Search for the cell housing the specified text and yield its [x, y] center coordinate. 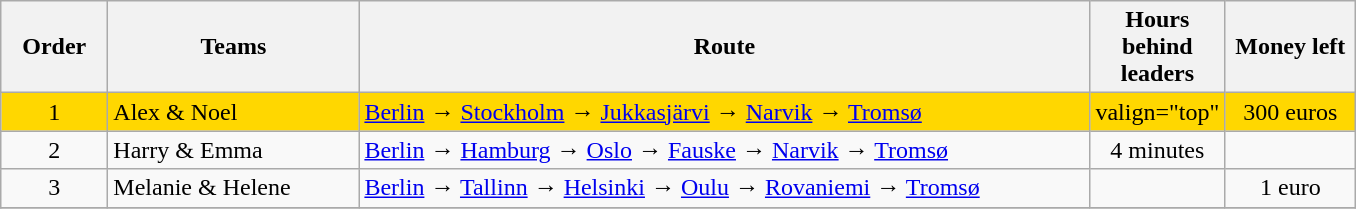
valign="top" [1158, 112]
Money left [1290, 47]
Melanie & Helene [234, 188]
Hours behind leaders [1158, 47]
4 minutes [1158, 150]
1 euro [1290, 188]
1 [54, 112]
Berlin → Stockholm → Jukkasjärvi → Narvik → Tromsø [724, 112]
300 euros [1290, 112]
Berlin → Tallinn → Helsinki → Oulu → Rovaniemi → Tromsø [724, 188]
Teams [234, 47]
Alex & Noel [234, 112]
3 [54, 188]
Harry & Emma [234, 150]
Order [54, 47]
Berlin → Hamburg → Oslo → Fauske → Narvik → Tromsø [724, 150]
2 [54, 150]
Route [724, 47]
